Pinpoint the cell where the given text exists, returning its [X, Y] midpoint coordinate. 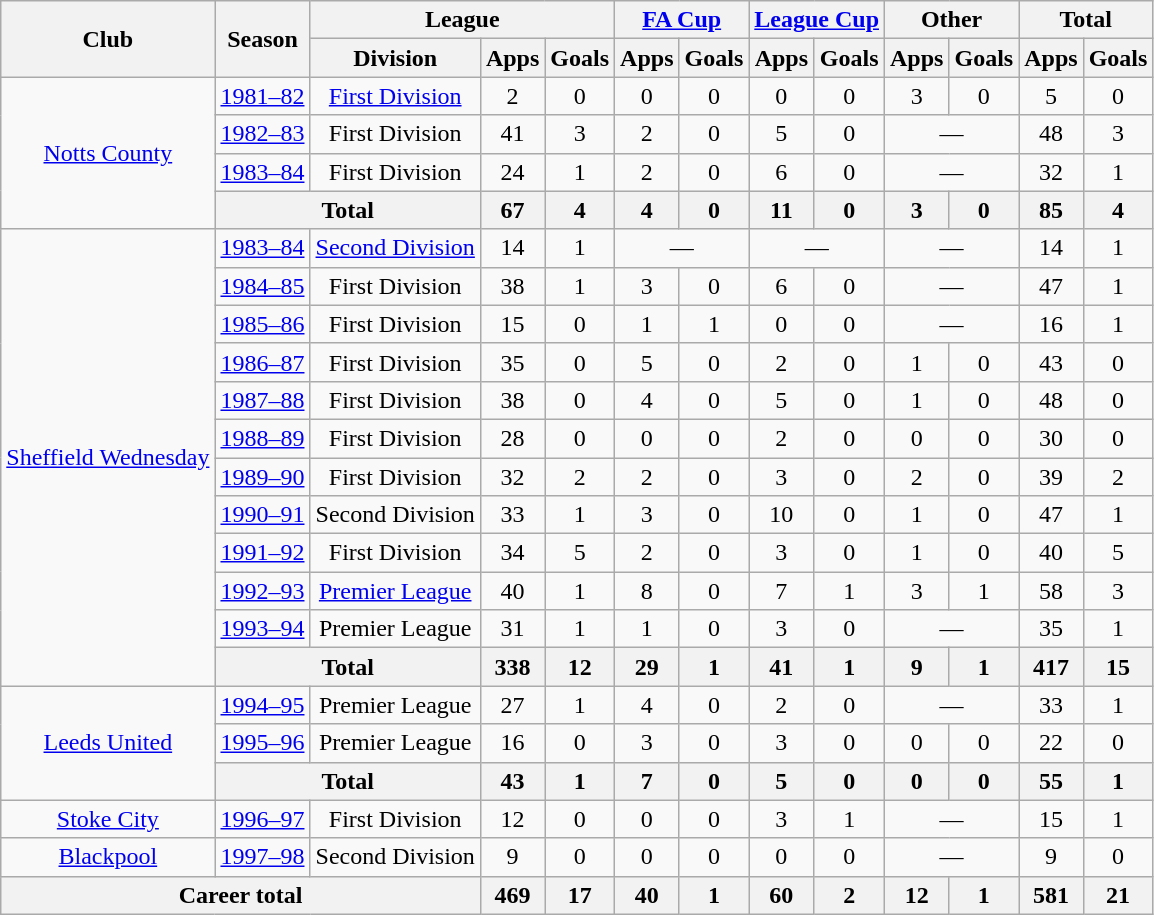
58 [1051, 591]
1996–97 [262, 819]
27 [512, 705]
30 [1051, 438]
1985–86 [262, 324]
55 [1051, 781]
1987–88 [262, 400]
1994–95 [262, 705]
8 [647, 591]
1993–94 [262, 629]
1986–87 [262, 362]
1982–83 [262, 134]
Sheffield Wednesday [108, 458]
1995–96 [262, 743]
Club [108, 39]
10 [782, 515]
60 [782, 895]
67 [512, 210]
1988–89 [262, 438]
Leeds United [108, 743]
469 [512, 895]
1990–91 [262, 515]
22 [1051, 743]
Stoke City [108, 819]
11 [782, 210]
28 [512, 438]
Division [395, 58]
League [462, 20]
85 [1051, 210]
Other [952, 20]
29 [647, 667]
338 [512, 667]
Season [262, 39]
1984–85 [262, 286]
17 [580, 895]
Blackpool [108, 857]
League Cup [817, 20]
1981–82 [262, 96]
1997–98 [262, 857]
39 [1051, 477]
Career total [241, 895]
1989–90 [262, 477]
1991–92 [262, 553]
21 [1118, 895]
Notts County [108, 153]
417 [1051, 667]
581 [1051, 895]
24 [512, 172]
34 [512, 553]
31 [512, 629]
FA Cup [682, 20]
1992–93 [262, 591]
